Return the [x, y] coordinate for the center point of the cell that contains the specified text.  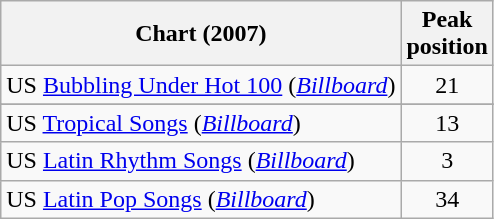
US Tropical Songs (Billboard) [201, 123]
21 [447, 85]
US Latin Pop Songs (Billboard) [201, 199]
13 [447, 123]
US Bubbling Under Hot 100 (Billboard) [201, 85]
US Latin Rhythm Songs (Billboard) [201, 161]
Chart (2007) [201, 34]
34 [447, 199]
Peakposition [447, 34]
3 [447, 161]
